Output the (x, y) coordinate of the center of the cell containing the given text.  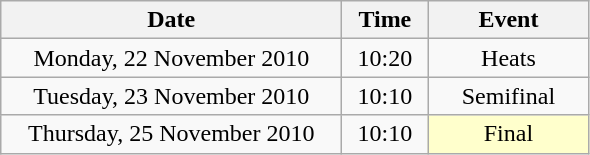
Date (172, 20)
Semifinal (508, 96)
Event (508, 20)
10:20 (385, 58)
Monday, 22 November 2010 (172, 58)
Heats (508, 58)
Final (508, 134)
Tuesday, 23 November 2010 (172, 96)
Thursday, 25 November 2010 (172, 134)
Time (385, 20)
